Return the (x, y) coordinate for the center point of the cell that contains the specified text.  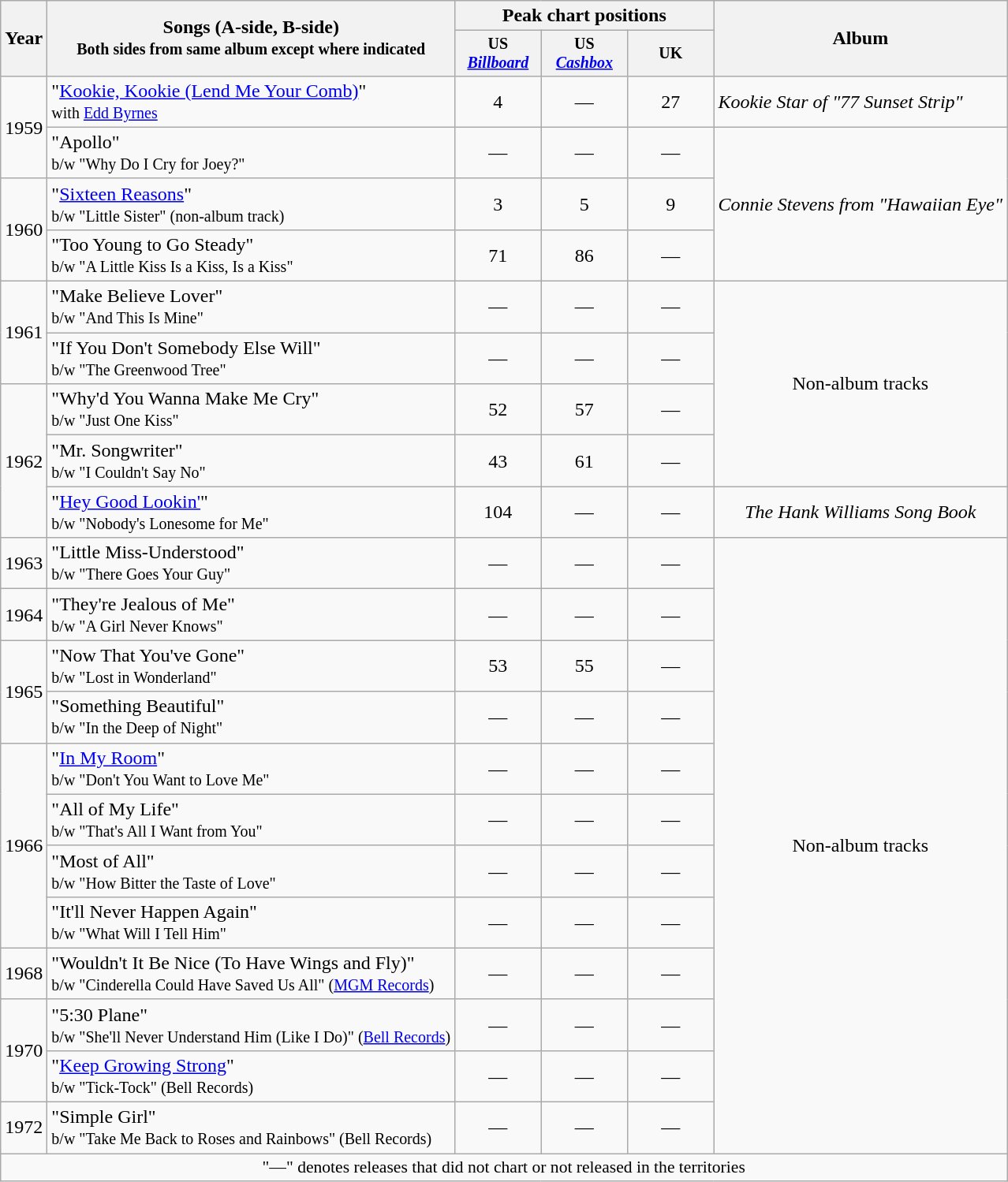
1965 (24, 692)
1972 (24, 1128)
43 (498, 460)
"Mr. Songwriter"b/w "I Couldn't Say No" (251, 460)
5 (584, 203)
"Little Miss-Understood"b/w "There Goes Your Guy" (251, 563)
US Billboard (498, 54)
1964 (24, 615)
Connie Stevens from "Hawaiian Eye" (861, 203)
"Now That You've Gone"b/w "Lost in Wonderland" (251, 666)
Kookie Star of "77 Sunset Strip" (861, 101)
"Apollo"b/w "Why Do I Cry for Joey?" (251, 153)
1960 (24, 229)
"They're Jealous of Me"b/w "A Girl Never Knows" (251, 615)
52 (498, 410)
"Most of All"b/w "How Bitter the Taste of Love" (251, 871)
"Sixteen Reasons"b/w "Little Sister" (non-album track) (251, 203)
"Why'd You Wanna Make Me Cry"b/w "Just One Kiss" (251, 410)
"Keep Growing Strong"b/w "Tick-Tock" (Bell Records) (251, 1076)
57 (584, 410)
104 (498, 513)
1966 (24, 845)
"Make Believe Lover"b/w "And This Is Mine" (251, 308)
3 (498, 203)
71 (498, 255)
"In My Room"b/w "Don't You Want to Love Me" (251, 768)
Songs (A-side, B-side)Both sides from same album except where indicated (251, 39)
27 (670, 101)
1961 (24, 333)
Peak chart positions (584, 16)
"Too Young to Go Steady"b/w "A Little Kiss Is a Kiss, Is a Kiss" (251, 255)
53 (498, 666)
UK (670, 54)
The Hank Williams Song Book (861, 513)
4 (498, 101)
55 (584, 666)
"It'll Never Happen Again"b/w "What Will I Tell Him" (251, 923)
1970 (24, 1050)
"5:30 Plane"b/w "She'll Never Understand Him (Like I Do)" (Bell Records) (251, 1025)
"If You Don't Somebody Else Will"b/w "The Greenwood Tree" (251, 358)
Year (24, 39)
1963 (24, 563)
9 (670, 203)
"—" denotes releases that did not chart or not released in the territories (504, 1168)
"Hey Good Lookin'"b/w "Nobody's Lonesome for Me" (251, 513)
"All of My Life"b/w "That's All I Want from You" (251, 820)
1968 (24, 973)
"Wouldn't It Be Nice (To Have Wings and Fly)"b/w "Cinderella Could Have Saved Us All" (MGM Records) (251, 973)
Album (861, 39)
61 (584, 460)
"Something Beautiful"b/w "In the Deep of Night" (251, 718)
1962 (24, 460)
1959 (24, 127)
86 (584, 255)
USCashbox (584, 54)
"Simple Girl"b/w "Take Me Back to Roses and Rainbows" (Bell Records) (251, 1128)
"Kookie, Kookie (Lend Me Your Comb)"with Edd Byrnes (251, 101)
